Extract the (x, y) coordinate from the center of the cell holding the provided text.  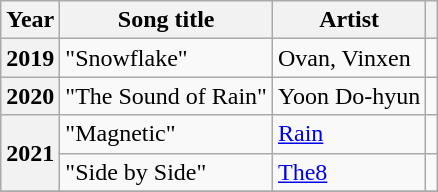
2021 (30, 153)
"Snowflake" (166, 58)
Yoon Do-hyun (348, 96)
Rain (348, 134)
"The Sound of Rain" (166, 96)
2019 (30, 58)
Song title (166, 20)
Artist (348, 20)
Year (30, 20)
"Side by Side" (166, 172)
2020 (30, 96)
Ovan, Vinxen (348, 58)
"Magnetic" (166, 134)
The8 (348, 172)
